Locate the cell with the specified text and output its (x, y) center coordinate. 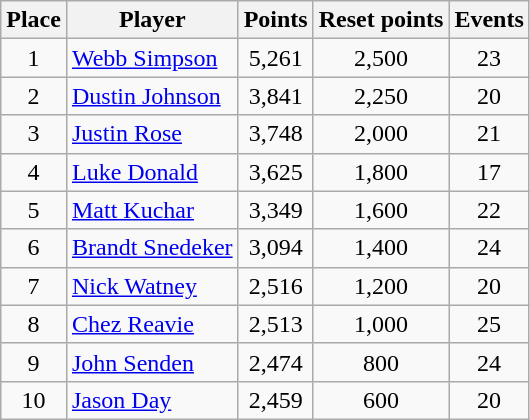
Dustin Johnson (152, 96)
Justin Rose (152, 134)
1,800 (381, 172)
Events (489, 20)
1,000 (381, 324)
2,500 (381, 58)
Reset points (381, 20)
1,200 (381, 286)
3,094 (276, 248)
Luke Donald (152, 172)
21 (489, 134)
1,400 (381, 248)
3 (34, 134)
Webb Simpson (152, 58)
Place (34, 20)
1,600 (381, 210)
2,000 (381, 134)
8 (34, 324)
1 (34, 58)
2,250 (381, 96)
6 (34, 248)
5 (34, 210)
John Senden (152, 362)
3,625 (276, 172)
25 (489, 324)
23 (489, 58)
Chez Reavie (152, 324)
17 (489, 172)
Matt Kuchar (152, 210)
5,261 (276, 58)
2,474 (276, 362)
Points (276, 20)
2 (34, 96)
22 (489, 210)
2,459 (276, 400)
3,841 (276, 96)
4 (34, 172)
Jason Day (152, 400)
3,349 (276, 210)
Brandt Snedeker (152, 248)
3,748 (276, 134)
10 (34, 400)
2,513 (276, 324)
2,516 (276, 286)
800 (381, 362)
9 (34, 362)
Player (152, 20)
7 (34, 286)
600 (381, 400)
Nick Watney (152, 286)
